Search for the cell housing the specified text and yield its [X, Y] center coordinate. 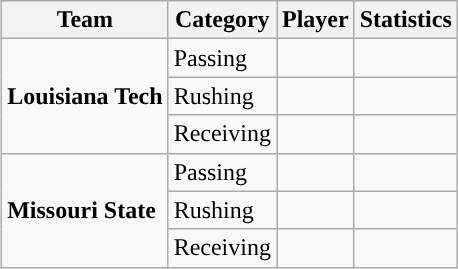
Category [222, 20]
Player [315, 20]
Team [85, 20]
Louisiana Tech [85, 96]
Missouri State [85, 210]
Statistics [406, 20]
